Extract the (x, y) coordinate from the center of the cell holding the provided text.  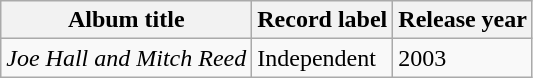
2003 (463, 58)
Record label (322, 20)
Joe Hall and Mitch Reed (126, 58)
Release year (463, 20)
Independent (322, 58)
Album title (126, 20)
